From the cell containing the given text, extract its center point as (x, y) coordinate. 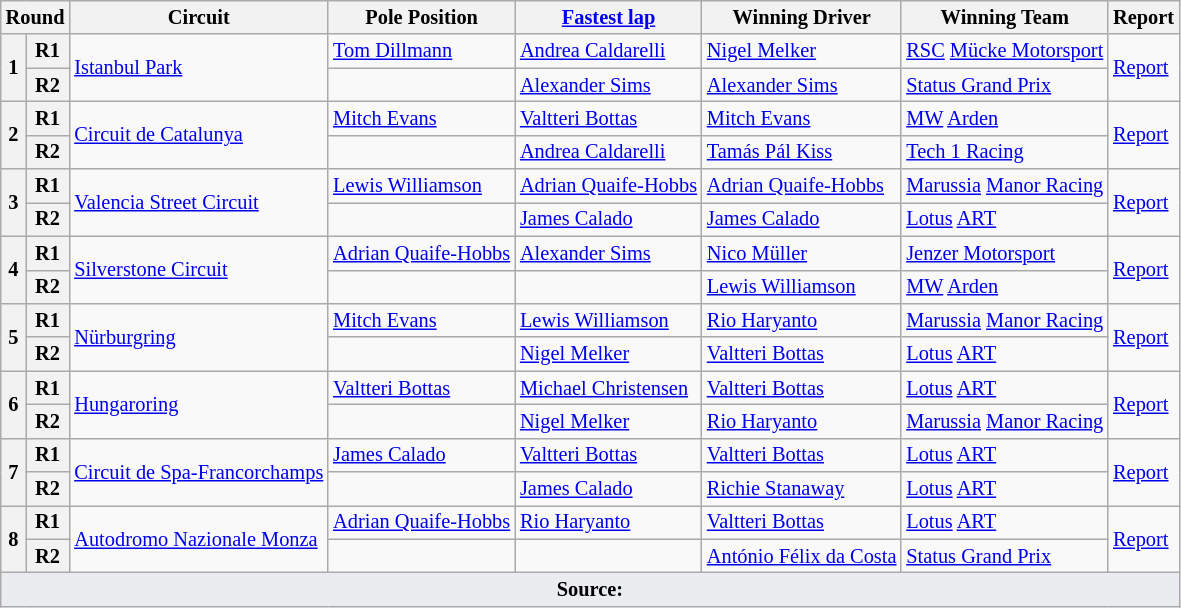
RSC Mücke Motorsport (1004, 51)
Pole Position (422, 17)
7 (14, 472)
Winning Driver (802, 17)
António Félix da Costa (802, 556)
2 (14, 134)
Hungaroring (198, 404)
Tech 1 Racing (1004, 152)
Nico Müller (802, 253)
1 (14, 68)
Richie Stanaway (802, 489)
Winning Team (1004, 17)
Nürburgring (198, 336)
3 (14, 202)
Tamás Pál Kiss (802, 152)
6 (14, 404)
Circuit de Catalunya (198, 134)
Michael Christensen (608, 388)
Tom Dillmann (422, 51)
5 (14, 336)
Silverstone Circuit (198, 270)
Jenzer Motorsport (1004, 253)
8 (14, 538)
Source: (590, 589)
Valencia Street Circuit (198, 202)
Fastest lap (608, 17)
Istanbul Park (198, 68)
Autodromo Nazionale Monza (198, 538)
4 (14, 270)
Round (36, 17)
Circuit (198, 17)
Circuit de Spa-Francorchamps (198, 472)
